Return (x, y) of the center of cell containing provided text 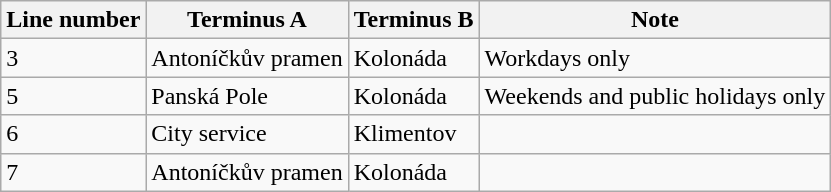
3 (74, 58)
Terminus B (414, 20)
Panská Pole (247, 96)
Klimentov (414, 134)
7 (74, 172)
Terminus A (247, 20)
Line number (74, 20)
6 (74, 134)
Note (655, 20)
Weekends and public holidays only (655, 96)
City service (247, 134)
Workdays only (655, 58)
5 (74, 96)
